Identify which cell holds the provided text, then report its (X, Y) central coordinate. 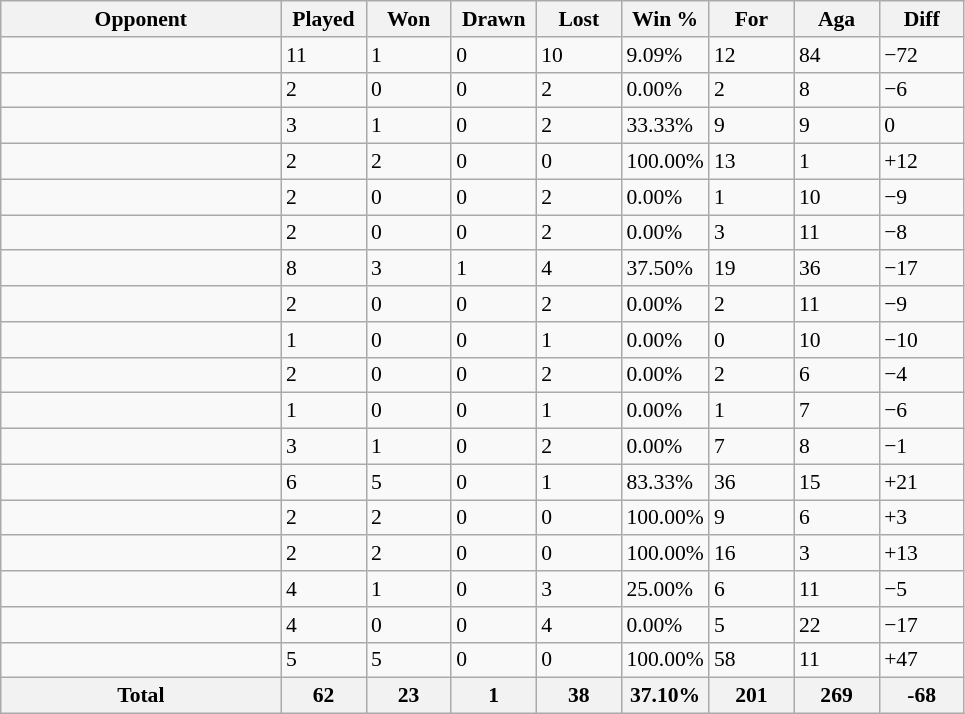
269 (836, 696)
−5 (922, 589)
+13 (922, 554)
−1 (922, 447)
38 (578, 696)
9.09% (664, 55)
Played (324, 19)
12 (752, 55)
201 (752, 696)
Drawn (494, 19)
37.50% (664, 269)
+47 (922, 660)
83.33% (664, 482)
−4 (922, 375)
Opponent (141, 19)
−72 (922, 55)
84 (836, 55)
19 (752, 269)
Aga (836, 19)
+12 (922, 162)
13 (752, 162)
Total (141, 696)
37.10% (664, 696)
+21 (922, 482)
16 (752, 554)
23 (408, 696)
25.00% (664, 589)
+3 (922, 518)
Won (408, 19)
62 (324, 696)
Lost (578, 19)
33.33% (664, 126)
15 (836, 482)
Diff (922, 19)
−10 (922, 340)
−8 (922, 233)
Win % (664, 19)
58 (752, 660)
-68 (922, 696)
For (752, 19)
22 (836, 625)
